Extract the (X, Y) coordinate from the center of the cell holding the provided text.  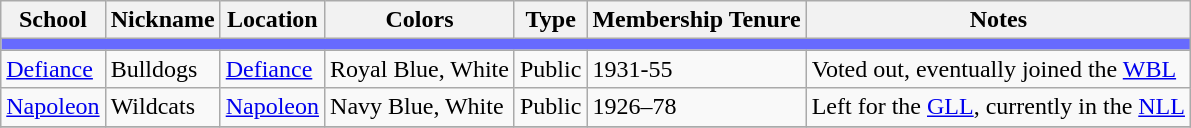
Membership Tenure (696, 20)
Wildcats (162, 107)
Colors (420, 20)
School (53, 20)
Navy Blue, White (420, 107)
Bulldogs (162, 69)
Royal Blue, White (420, 69)
Notes (998, 20)
Nickname (162, 20)
1926–78 (696, 107)
Type (550, 20)
Voted out, eventually joined the WBL (998, 69)
Location (272, 20)
1931-55 (696, 69)
Left for the GLL, currently in the NLL (998, 107)
